Capture the cell that displays the provided text and extract its (x, y) central coordinate. 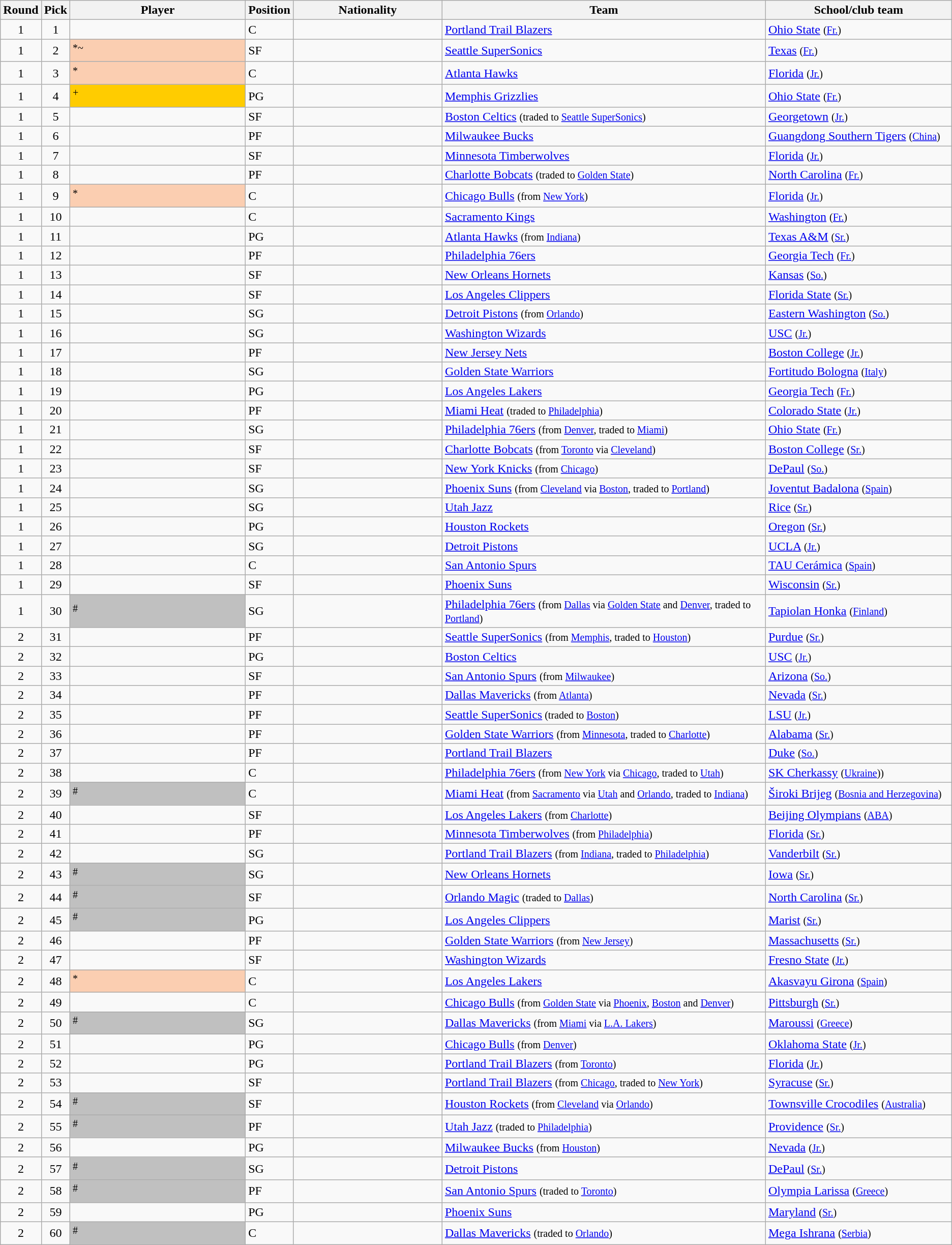
Player (158, 10)
29 (55, 585)
Minnesota Timberwolves (604, 156)
10 (55, 217)
Tapiolan Honka (Finland) (858, 611)
Minnesota Timberwolves (from Philadelphia) (604, 834)
Houston Rockets (604, 526)
Joventut Badalona (Spain) (858, 488)
LSU (Jr.) (858, 715)
Kansas (So.) (858, 275)
Široki Brijeg (Bosnia and Herzegovina) (858, 793)
DePaul (So.) (858, 468)
Boston College (Sr.) (858, 449)
Syracuse (Sr.) (858, 1083)
35 (55, 715)
Milwaukee Bucks (from Houston) (604, 1147)
Nevada (Sr.) (858, 695)
47 (55, 960)
Florida State (Sr.) (858, 294)
Chicago Bulls (from New York) (604, 196)
Seattle SuperSonics (from Memphis, traded to Houston) (604, 637)
34 (55, 695)
Beijing Olympians (ABA) (858, 815)
53 (55, 1083)
56 (55, 1147)
31 (55, 637)
Golden State Warriors (from New Jersey) (604, 941)
51 (55, 1044)
8 (55, 175)
58 (55, 1191)
San Antonio Spurs (traded to Toronto) (604, 1191)
32 (55, 657)
Seattle SuperSonics (traded to Boston) (604, 715)
Texas A&M (Sr.) (858, 236)
North Carolina (Fr.) (858, 175)
New York Knicks (from Chicago) (604, 468)
52 (55, 1063)
14 (55, 294)
Eastern Washington (So.) (858, 314)
Memphis Grizzlies (604, 96)
Milwaukee Bucks (604, 136)
40 (55, 815)
23 (55, 468)
Purdue (Sr.) (858, 637)
20 (55, 410)
Maroussi (Greece) (858, 1023)
33 (55, 676)
Round (21, 10)
12 (55, 255)
55 (55, 1127)
17 (55, 352)
Nevada (Jr.) (858, 1147)
41 (55, 834)
Phoenix Suns (from Cleveland via Boston, traded to Portland) (604, 488)
Arizona (So.) (858, 676)
School/club team (858, 10)
59 (55, 1212)
5 (55, 117)
UCLA (Jr.) (858, 546)
Dallas Mavericks (traded to Orlando) (604, 1233)
28 (55, 565)
Utah Jazz (604, 507)
New Jersey Nets (604, 352)
Golden State Warriors (604, 372)
Philadelphia 76ers (604, 255)
25 (55, 507)
Sacramento Kings (604, 217)
43 (55, 875)
26 (55, 526)
16 (55, 333)
22 (55, 449)
TAU Cerámica (Spain) (858, 565)
Dallas Mavericks (from Atlanta) (604, 695)
45 (55, 920)
57 (55, 1169)
DePaul (Sr.) (858, 1169)
Townsville Crocodiles (Australia) (858, 1104)
Colorado State (Jr.) (858, 410)
Atlanta Hawks (604, 73)
Boston Celtics (604, 657)
9 (55, 196)
49 (55, 1002)
Position (270, 10)
Pick (55, 10)
*~ (158, 51)
Portland Trail Blazers (from Indiana, traded to Philadelphia) (604, 853)
44 (55, 897)
San Antonio Spurs (from Milwaukee) (604, 676)
21 (55, 430)
4 (55, 96)
Portland Trail Blazers (from Chicago, traded to New York) (604, 1083)
Utah Jazz (traded to Philadelphia) (604, 1127)
Marist (Sr.) (858, 920)
39 (55, 793)
Fortitudo Bologna (Italy) (858, 372)
Detroit Pistons (from Orlando) (604, 314)
48 (55, 982)
+ (158, 96)
Guangdong Southern Tigers (China) (858, 136)
Washington (Fr.) (858, 217)
Oklahoma State (Jr.) (858, 1044)
Boston College (Jr.) (858, 352)
Texas (Fr.) (858, 51)
Olympia Larissa (Greece) (858, 1191)
Florida (Sr.) (858, 834)
Houston Rockets (from Cleveland via Orlando) (604, 1104)
Maryland (Sr.) (858, 1212)
Mega Ishrana (Serbia) (858, 1233)
Team (604, 10)
Wisconsin (Sr.) (858, 585)
Alabama (Sr.) (858, 734)
North Carolina (Sr.) (858, 897)
38 (55, 773)
Chicago Bulls (from Denver) (604, 1044)
19 (55, 391)
27 (55, 546)
Philadelphia 76ers (from Dallas via Golden State and Denver, traded to Portland) (604, 611)
42 (55, 853)
Philadelphia 76ers (from New York via Chicago, traded to Utah) (604, 773)
36 (55, 734)
Massachusetts (Sr.) (858, 941)
Orlando Magic (traded to Dallas) (604, 897)
30 (55, 611)
Nationality (367, 10)
54 (55, 1104)
Iowa (Sr.) (858, 875)
Charlotte Bobcats (traded to Golden State) (604, 175)
13 (55, 275)
6 (55, 136)
60 (55, 1233)
37 (55, 753)
Charlotte Bobcats (from Toronto via Cleveland) (604, 449)
Dallas Mavericks (from Miami via L.A. Lakers) (604, 1023)
Seattle SuperSonics (604, 51)
San Antonio Spurs (604, 565)
Vanderbilt (Sr.) (858, 853)
Los Angeles Lakers (from Charlotte) (604, 815)
Duke (So.) (858, 753)
Chicago Bulls (from Golden State via Phoenix, Boston and Denver) (604, 1002)
7 (55, 156)
Boston Celtics (traded to Seattle SuperSonics) (604, 117)
15 (55, 314)
Miami Heat (traded to Philadelphia) (604, 410)
46 (55, 941)
Oregon (Sr.) (858, 526)
50 (55, 1023)
18 (55, 372)
Rice (Sr.) (858, 507)
3 (55, 73)
Golden State Warriors (from Minnesota, traded to Charlotte) (604, 734)
SK Cherkassy (Ukraine)) (858, 773)
Pittsburgh (Sr.) (858, 1002)
11 (55, 236)
Portland Trail Blazers (from Toronto) (604, 1063)
Providence (Sr.) (858, 1127)
Atlanta Hawks (from Indiana) (604, 236)
24 (55, 488)
Fresno State (Jr.) (858, 960)
Georgetown (Jr.) (858, 117)
Philadelphia 76ers (from Denver, traded to Miami) (604, 430)
Miami Heat (from Sacramento via Utah and Orlando, traded to Indiana) (604, 793)
Akasvayu Girona (Spain) (858, 982)
